Output the [X, Y] coordinate of the center of the cell containing the given text.  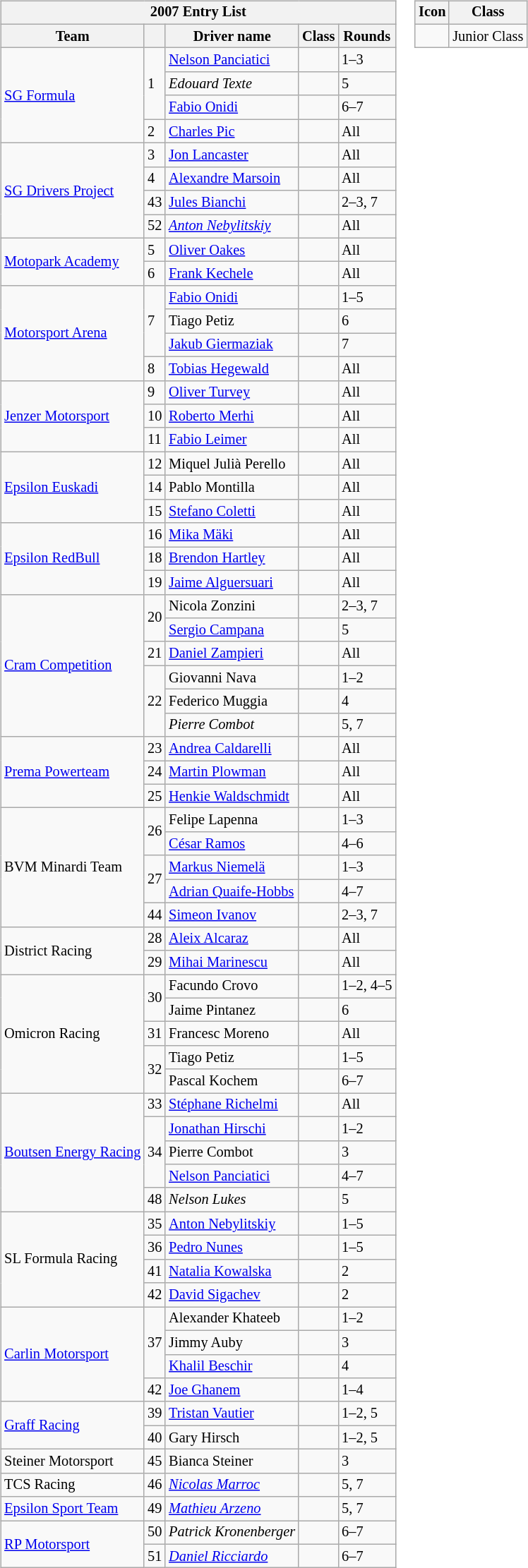
Roberto Merhi [232, 416]
Carlin Motorsport [72, 1355]
31 [155, 1034]
Martin Plowman [232, 773]
Boutsen Energy Racing [72, 1152]
BVM Minardi Team [72, 867]
Icon [432, 13]
Nelson Lukes [232, 1200]
37 [155, 1342]
52 [155, 227]
Aleix Alcaraz [232, 939]
Jaime Alguersuari [232, 582]
Giovanni Nava [232, 677]
36 [155, 1248]
Motopark Academy [72, 261]
Jules Bianchi [232, 203]
43 [155, 203]
41 [155, 1271]
César Ramos [232, 844]
Jakub Giermaziak [232, 345]
Jenzer Motorsport [72, 416]
Federico Muggia [232, 701]
Mathieu Arzeno [232, 1509]
Stefano Coletti [232, 511]
Alexander Khateeb [232, 1319]
30 [155, 998]
28 [155, 939]
40 [155, 1437]
Pablo Montilla [232, 488]
2007 Entry List [198, 13]
39 [155, 1413]
Felipe Lapenna [232, 820]
Motorsport Arena [72, 333]
9 [155, 392]
8 [155, 368]
45 [155, 1461]
Mika Mäki [232, 535]
Pascal Kochem [232, 1081]
Natalia Kowalska [232, 1271]
24 [155, 773]
Jaime Pintanez [232, 1010]
Miquel Julià Perello [232, 464]
Junior Class [488, 36]
49 [155, 1509]
Khalil Beschir [232, 1366]
32 [155, 1070]
29 [155, 963]
18 [155, 559]
Sergio Campana [232, 630]
1–4 [367, 1390]
Gary Hirsch [232, 1437]
Nicola Zonzini [232, 606]
Daniel Zampieri [232, 653]
15 [155, 511]
Pedro Nunes [232, 1248]
Epsilon Sport Team [72, 1509]
19 [155, 582]
Facundo Crovo [232, 987]
Rounds [367, 36]
50 [155, 1533]
Fabio Leimer [232, 440]
RP Motorsport [72, 1544]
1 [155, 83]
16 [155, 535]
SG Formula [72, 96]
Team [72, 36]
Cram Competition [72, 665]
Edouard Texte [232, 84]
Joe Ghanem [232, 1390]
Bianca Steiner [232, 1461]
Francesc Moreno [232, 1034]
District Racing [72, 950]
22 [155, 701]
27 [155, 879]
26 [155, 831]
Jon Lancaster [232, 155]
11 [155, 440]
Brendon Hartley [232, 559]
Patrick Kronenberger [232, 1533]
34 [155, 1152]
SL Formula Racing [72, 1259]
14 [155, 488]
51 [155, 1556]
10 [155, 416]
Tobias Hegewald [232, 368]
Epsilon RedBull [72, 559]
Simeon Ivanov [232, 915]
Stéphane Richelmi [232, 1105]
Graff Racing [72, 1425]
TCS Racing [72, 1485]
23 [155, 749]
1–2, 4–5 [367, 987]
Jimmy Auby [232, 1342]
21 [155, 653]
David Sigachev [232, 1295]
Mihai Marinescu [232, 963]
25 [155, 796]
Frank Kechele [232, 274]
46 [155, 1485]
Nicolas Marroc [232, 1485]
Markus Niemelä [232, 867]
Omicron Racing [72, 1034]
Daniel Ricciardo [232, 1556]
Henkie Waldschmidt [232, 796]
Jonathan Hirschi [232, 1128]
12 [155, 464]
33 [155, 1105]
Alexandre Marsoin [232, 179]
SG Drivers Project [72, 191]
Prema Powerteam [72, 772]
Andrea Caldarelli [232, 749]
4–6 [367, 844]
Oliver Turvey [232, 392]
Oliver Oakes [232, 250]
Epsilon Euskadi [72, 487]
48 [155, 1200]
Driver name [232, 36]
20 [155, 618]
Charles Pic [232, 131]
Tristan Vautier [232, 1413]
44 [155, 915]
35 [155, 1224]
Steiner Motorsport [72, 1461]
Adrian Quaife-Hobbs [232, 891]
